Provide the [x, y] coordinate of the cell's center where the given text is located.  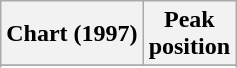
Peakposition [189, 34]
Chart (1997) [72, 34]
